Extract the (x, y) coordinate from the center of the cell holding the provided text.  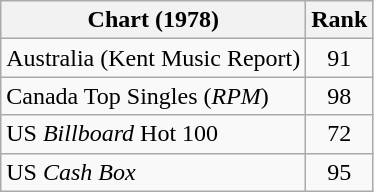
Australia (Kent Music Report) (154, 58)
US Cash Box (154, 172)
91 (340, 58)
Canada Top Singles (RPM) (154, 96)
72 (340, 134)
Chart (1978) (154, 20)
Rank (340, 20)
95 (340, 172)
US Billboard Hot 100 (154, 134)
98 (340, 96)
